Provide the [x, y] coordinate of the cell's center where the given text is located.  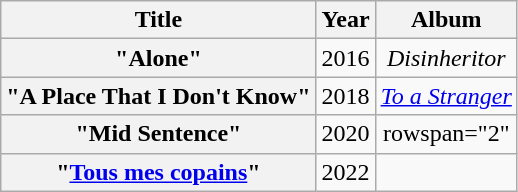
rowspan="2" [446, 134]
"Mid Sentence" [158, 134]
2020 [346, 134]
To a Stranger [446, 96]
Year [346, 20]
"Tous mes copains" [158, 172]
Title [158, 20]
2022 [346, 172]
Album [446, 20]
Disinheritor [446, 58]
"A Place That I Don't Know" [158, 96]
"Alone" [158, 58]
2018 [346, 96]
2016 [346, 58]
